Pinpoint the cell where the given text exists, returning its [X, Y] midpoint coordinate. 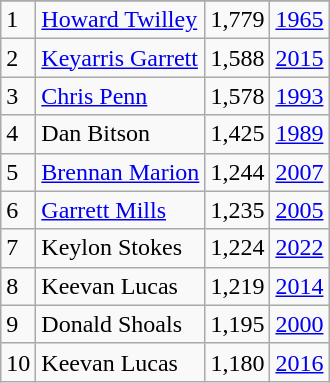
6 [18, 210]
2022 [300, 248]
2015 [300, 58]
1,235 [238, 210]
1965 [300, 20]
Keylon Stokes [120, 248]
1989 [300, 134]
5 [18, 172]
7 [18, 248]
1,578 [238, 96]
1,779 [238, 20]
1,588 [238, 58]
Chris Penn [120, 96]
1 [18, 20]
Keyarris Garrett [120, 58]
4 [18, 134]
1993 [300, 96]
Garrett Mills [120, 210]
2007 [300, 172]
2005 [300, 210]
9 [18, 324]
1,219 [238, 286]
1,244 [238, 172]
8 [18, 286]
10 [18, 362]
2 [18, 58]
1,224 [238, 248]
Donald Shoals [120, 324]
1,180 [238, 362]
Brennan Marion [120, 172]
1,195 [238, 324]
2014 [300, 286]
Howard Twilley [120, 20]
2000 [300, 324]
Dan Bitson [120, 134]
1,425 [238, 134]
3 [18, 96]
2016 [300, 362]
